Scan for the cell matching the given text and deliver its (x, y) coordinate at center. 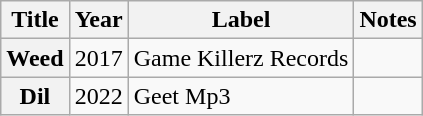
Year (98, 20)
Geet Mp3 (241, 96)
Game Killerz Records (241, 58)
Label (241, 20)
2017 (98, 58)
2022 (98, 96)
Notes (388, 20)
Dil (35, 96)
Title (35, 20)
Weed (35, 58)
